Return [X, Y] of the center of cell containing provided text 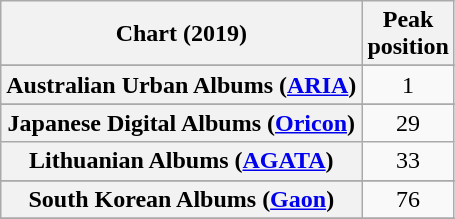
Chart (2019) [182, 34]
33 [408, 161]
Lithuanian Albums (AGATA) [182, 161]
76 [408, 199]
Australian Urban Albums (ARIA) [182, 85]
Peakposition [408, 34]
South Korean Albums (Gaon) [182, 199]
Japanese Digital Albums (Oricon) [182, 123]
1 [408, 85]
29 [408, 123]
